Extract the [x, y] coordinate from the center of the cell holding the provided text.  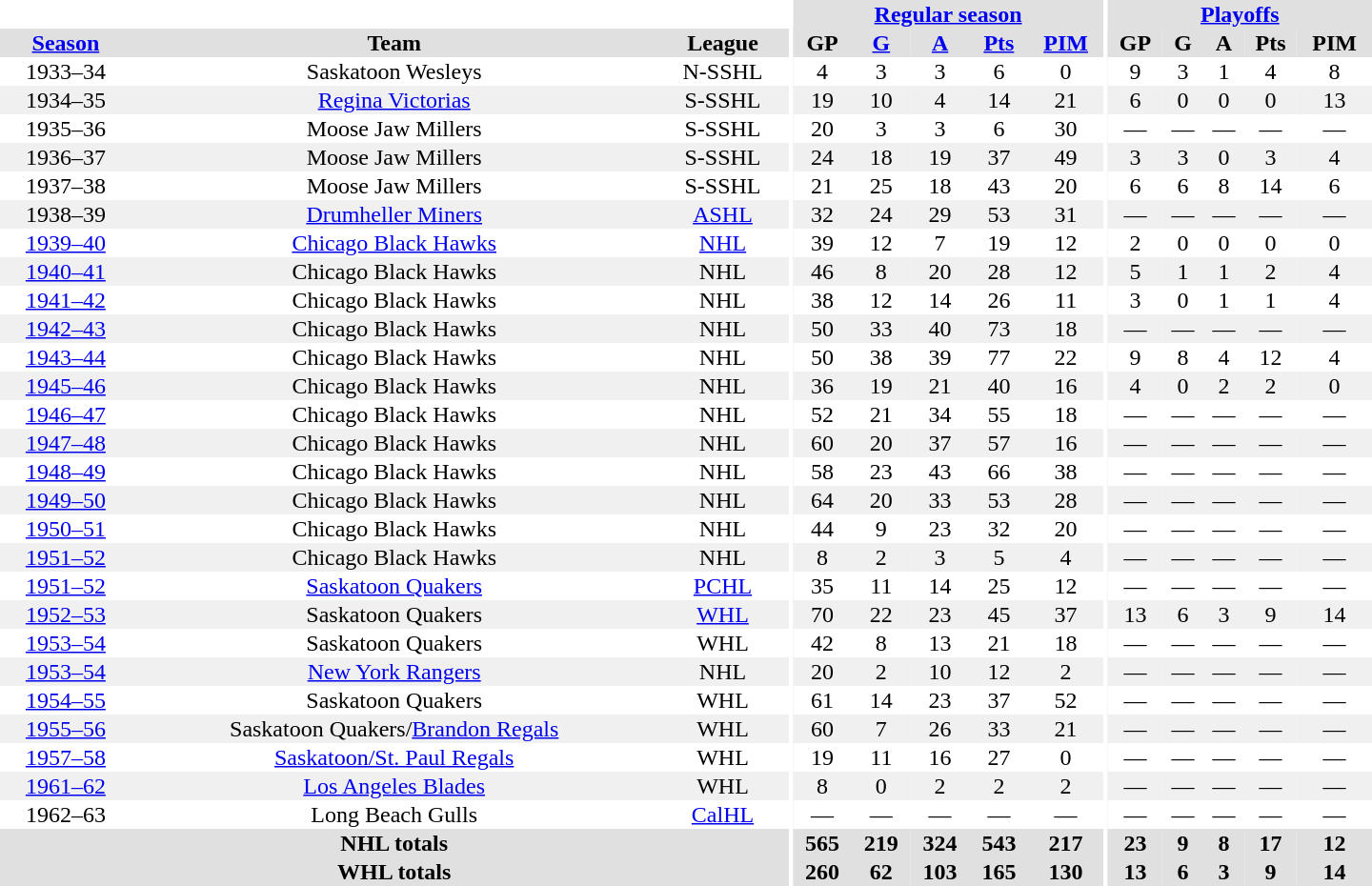
WHL totals [394, 872]
League [723, 43]
1950–51 [66, 529]
1938–39 [66, 214]
42 [822, 643]
1962–63 [66, 815]
1934–35 [66, 100]
Regina Victorias [394, 100]
1949–50 [66, 500]
31 [1065, 214]
27 [999, 757]
Playoffs [1241, 14]
CalHL [723, 815]
1945–46 [66, 386]
17 [1271, 843]
35 [822, 586]
77 [999, 357]
73 [999, 329]
1943–44 [66, 357]
1948–49 [66, 472]
1936–37 [66, 157]
1961–62 [66, 786]
58 [822, 472]
219 [881, 843]
Season [66, 43]
NHL totals [394, 843]
55 [999, 414]
1939–40 [66, 243]
49 [1065, 157]
165 [999, 872]
57 [999, 443]
62 [881, 872]
29 [940, 214]
Drumheller Miners [394, 214]
130 [1065, 872]
1933–34 [66, 71]
Saskatoon Quakers/Brandon Regals [394, 729]
103 [940, 872]
ASHL [723, 214]
45 [999, 614]
New York Rangers [394, 672]
PCHL [723, 586]
1954–55 [66, 700]
1941–42 [66, 300]
N-SSHL [723, 71]
36 [822, 386]
324 [940, 843]
Long Beach Gulls [394, 815]
34 [940, 414]
44 [822, 529]
Saskatoon/St. Paul Regals [394, 757]
46 [822, 272]
1947–48 [66, 443]
1952–53 [66, 614]
1955–56 [66, 729]
565 [822, 843]
Regular season [948, 14]
217 [1065, 843]
30 [1065, 129]
66 [999, 472]
260 [822, 872]
1940–41 [66, 272]
64 [822, 500]
1935–36 [66, 129]
543 [999, 843]
61 [822, 700]
1957–58 [66, 757]
Saskatoon Wesleys [394, 71]
Los Angeles Blades [394, 786]
Team [394, 43]
1937–38 [66, 186]
1946–47 [66, 414]
70 [822, 614]
1942–43 [66, 329]
